Capture the cell that displays the provided text and extract its (X, Y) central coordinate. 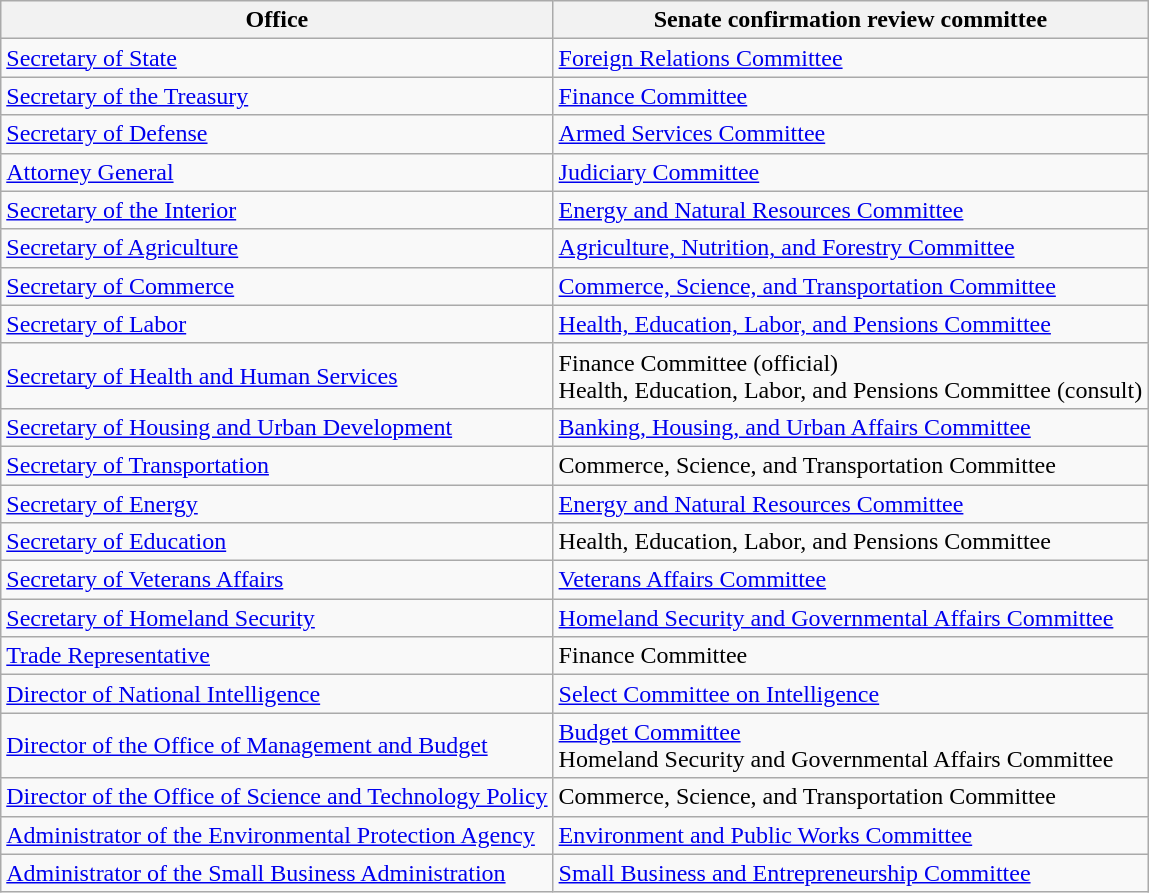
Secretary of Energy (277, 503)
Administrator of the Environmental Protection Agency (277, 835)
Senate confirmation review committee (850, 20)
Homeland Security and Governmental Affairs Committee (850, 618)
Director of the Office of Science and Technology Policy (277, 797)
Environment and Public Works Committee (850, 835)
Finance Committee (official)Health, Education, Labor, and Pensions Committee (consult) (850, 376)
Agriculture, Nutrition, and Forestry Committee (850, 248)
Foreign Relations Committee (850, 58)
Office (277, 20)
Secretary of Health and Human Services (277, 376)
Secretary of the Treasury (277, 96)
Trade Representative (277, 656)
Small Business and Entrepreneurship Committee (850, 873)
Secretary of the Interior (277, 210)
Secretary of Transportation (277, 465)
Secretary of State (277, 58)
Secretary of Defense (277, 134)
Armed Services Committee (850, 134)
Judiciary Committee (850, 172)
Secretary of Agriculture (277, 248)
Veterans Affairs Committee (850, 580)
Director of the Office of Management and Budget (277, 746)
Select Committee on Intelligence (850, 694)
Secretary of Veterans Affairs (277, 580)
Administrator of the Small Business Administration (277, 873)
Secretary of Education (277, 542)
Secretary of Commerce (277, 286)
Director of National Intelligence (277, 694)
Secretary of Labor (277, 324)
Secretary of Housing and Urban Development (277, 427)
Attorney General (277, 172)
Budget CommitteeHomeland Security and Governmental Affairs Committee (850, 746)
Secretary of Homeland Security (277, 618)
Banking, Housing, and Urban Affairs Committee (850, 427)
